Pinpoint the cell where the given text exists, returning its [X, Y] midpoint coordinate. 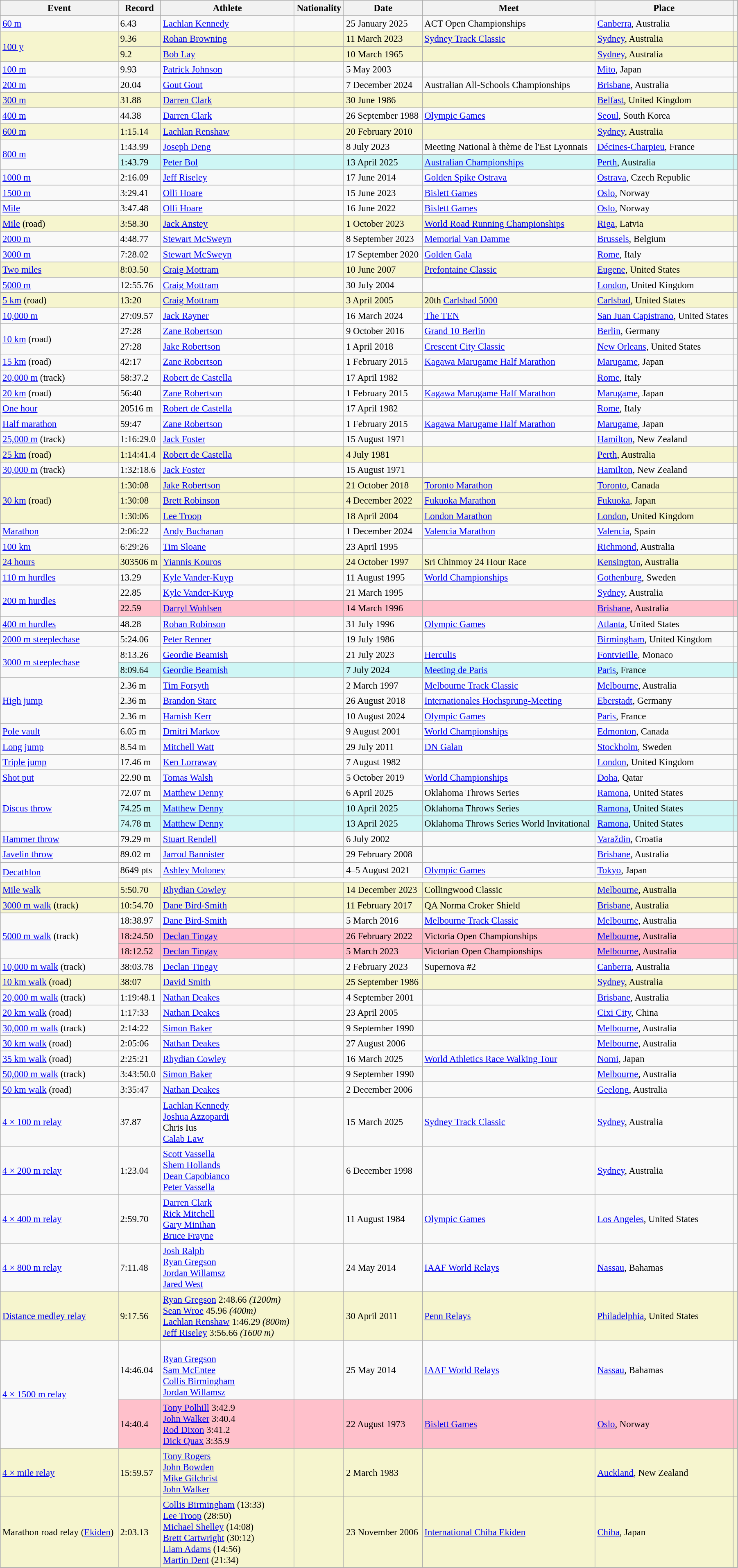
1:43.79 [139, 162]
New Orleans, United States [664, 347]
Marathon [59, 531]
72.07 m [139, 793]
QA Norma Croker Shield [509, 905]
2:05:06 [139, 1044]
9.93 [139, 70]
100 km [59, 547]
800 m [59, 154]
15 June 2023 [383, 193]
25 km (road) [59, 454]
4 × 100 m relay [59, 1122]
26 September 1988 [383, 116]
Golden Spike Ostrava [509, 177]
Carlsbad, United States [664, 300]
Kensington, Australia [664, 562]
Lachlan Kennedy [227, 24]
19 July 1986 [383, 639]
50 km walk (road) [59, 1090]
Richmond, Australia [664, 547]
Toronto, Canada [664, 485]
58:37.2 [139, 377]
20 February 2010 [383, 131]
3000 m [59, 254]
79.29 m [139, 839]
2:06:22 [139, 531]
25 January 2025 [383, 24]
5000 m walk (track) [59, 936]
30,000 m walk (track) [59, 1028]
11 August 1984 [383, 1219]
74.25 m [139, 809]
14:40.4 [139, 1424]
Hamish Kerr [227, 716]
Lachlan KennedyJoshua AzzopardiChris IusCalab Law [227, 1122]
24 hours [59, 562]
1:23.04 [139, 1170]
Eugene, United States [664, 270]
50,000 m walk (track) [59, 1075]
10 August 2024 [383, 716]
6 December 1998 [383, 1170]
5:50.70 [139, 890]
Collis Birmingham (13:33)Lee Troop (28:50)Michael Shelley (14:08)Brett Cartwright (30:12)Liam Adams (14:56)Martin Dent (21:34) [227, 1532]
Jack Rayner [227, 316]
8:09.64 [139, 670]
Fukuoka Marathon [509, 501]
Prefontaine Classic [509, 270]
1:19:48.1 [139, 998]
Joseph Deng [227, 147]
1 December 2024 [383, 531]
Hammer throw [59, 839]
6.05 m [139, 732]
1000 m [59, 177]
Cixi City, China [664, 1013]
Mile (road) [59, 224]
Scott VassellaShem HollandsDean CapobiancoPeter Vassella [227, 1170]
10 April 2025 [383, 809]
Brandon Starc [227, 701]
31.88 [139, 100]
Athlete [227, 8]
400 m [59, 116]
Rohan Robinson [227, 624]
High jump [59, 701]
4 December 2022 [383, 501]
Dmitri Markov [227, 732]
2 December 2006 [383, 1090]
David Smith [227, 982]
12:55.76 [139, 285]
Mile walk [59, 890]
8 July 2023 [383, 147]
8 September 2023 [383, 239]
17 June 2014 [383, 177]
Tony Polhill 3:42.9John Walker 3:40.4Rod Dixon 3:41.2Dick Quax 3:35.9 [227, 1424]
14:46.04 [139, 1370]
20th Carlsbad 5000 [509, 300]
4 × mile relay [59, 1473]
11 March 2023 [383, 39]
22 August 1973 [383, 1424]
Tim Forsyth [227, 685]
Auckland, New Zealand [664, 1473]
42:17 [139, 362]
Ryan Gregson 2:48.66 (1200m)Sean Wroe 45.96 (400m)Lachlan Renshaw 1:46.29 (800m)Jeff Riseley 3:56.66 (1600 m) [227, 1316]
30 July 2004 [383, 285]
9:17.56 [139, 1316]
23 November 2006 [383, 1532]
Memorial Van Damme [509, 239]
Meeting de Paris [509, 670]
Marathon road relay (Ekiden) [59, 1532]
One hour [59, 408]
Yiannis Kouros [227, 562]
24 October 1997 [383, 562]
30,000 m (track) [59, 470]
17.46 m [139, 762]
1:14:41.4 [139, 454]
3 April 2005 [383, 300]
17 September 2020 [383, 254]
59:47 [139, 424]
Bob Lay [227, 54]
11 February 2017 [383, 905]
9.36 [139, 39]
20.04 [139, 85]
31 July 1996 [383, 624]
10:54.70 [139, 905]
8:03.50 [139, 270]
Ryan GregsonSam McEnteeCollis BirminghamJordan Willamsz [227, 1370]
8:13.26 [139, 655]
Stockholm, Sweden [664, 747]
Oklahoma Throws Series World Invitational [509, 824]
Two miles [59, 270]
Eberstadt, Germany [664, 701]
Edmonton, Canada [664, 732]
10 km (road) [59, 339]
Collingwood Classic [509, 890]
400 m hurdles [59, 624]
Patrick Johnson [227, 70]
10 June 2007 [383, 270]
18:12.52 [139, 951]
1:43.99 [139, 147]
San Juan Capistrano, United States [664, 316]
30 June 1986 [383, 100]
Philadelphia, United States [664, 1316]
15 km (road) [59, 362]
16 March 2024 [383, 316]
3000 m walk (track) [59, 905]
Mile [59, 208]
1:30:06 [139, 516]
8649 pts [139, 870]
60 m [59, 24]
Crescent City Classic [509, 347]
303506 m [139, 562]
1:17:33 [139, 1013]
27:09.57 [139, 316]
Distance medley relay [59, 1316]
Gout Gout [227, 85]
3:58.30 [139, 224]
Seoul, South Korea [664, 116]
7:11.48 [139, 1268]
26 August 2018 [383, 701]
Date [383, 8]
Tony RogersJohn BowdenMike GilchristJohn Walker [227, 1473]
3:35:47 [139, 1090]
Triple jump [59, 762]
3:43:50.0 [139, 1075]
Belfast, United Kingdom [664, 100]
13.29 [139, 578]
48.28 [139, 624]
200 m hurdles [59, 601]
300 m [59, 100]
1:16:29.0 [139, 439]
Ostrava, Czech Republic [664, 177]
1:15.14 [139, 131]
Record [139, 8]
ACT Open Championships [509, 24]
38:03.78 [139, 967]
5 km (road) [59, 300]
Victorian Open Championships [509, 951]
6 April 2025 [383, 793]
Meet [509, 8]
Meeting National à thème de l'Est Lyonnais [509, 147]
110 m hurdles [59, 578]
56:40 [139, 393]
4–5 August 2021 [383, 870]
23 April 2005 [383, 1013]
30 km (road) [59, 500]
20,000 m walk (track) [59, 998]
4:48.77 [139, 239]
Doha, Qatar [664, 778]
Geelong, Australia [664, 1090]
Valencia, Spain [664, 531]
World Road Running Championships [509, 224]
89.02 m [139, 855]
100 y [59, 47]
22.59 [139, 608]
Ken Lorraway [227, 762]
7:28.02 [139, 254]
Fukuoka, Japan [664, 501]
World Athletics Race Walking Tour [509, 1059]
Tim Sloane [227, 547]
2000 m steeplechase [59, 639]
20516 m [139, 408]
11 August 1995 [383, 578]
Stuart Rendell [227, 839]
Andy Buchanan [227, 531]
Golden Gala [509, 254]
5 October 2019 [383, 778]
2:16.09 [139, 177]
4 × 200 m relay [59, 1170]
Long jump [59, 747]
3:29.41 [139, 193]
2 February 2023 [383, 967]
Chiba, Japan [664, 1532]
6 July 2002 [383, 839]
1500 m [59, 193]
5 March 2016 [383, 921]
1:32:18.6 [139, 470]
Peter Renner [227, 639]
74.78 m [139, 824]
29 February 2008 [383, 855]
Grand 10 Berlin [509, 331]
Nationality [319, 8]
4 × 400 m relay [59, 1219]
Riga, Latvia [664, 224]
10,000 m [59, 316]
5:24.06 [139, 639]
100 m [59, 70]
Javelin throw [59, 855]
4 × 800 m relay [59, 1268]
Penn Relays [509, 1316]
9 October 2016 [383, 331]
25,000 m (track) [59, 439]
20 km (road) [59, 393]
DN Galan [509, 747]
International Chiba Ekiden [509, 1532]
Peter Bol [227, 162]
Los Angeles, United States [664, 1219]
Josh RalphRyan GregsonJordan WillamszJared West [227, 1268]
4 September 2001 [383, 998]
2 March 1983 [383, 1473]
22.90 m [139, 778]
2:59.70 [139, 1219]
2 March 1997 [383, 685]
Brett Robinson [227, 501]
9 August 2001 [383, 732]
The TEN [509, 316]
4 July 1981 [383, 454]
29 July 2011 [383, 747]
38:07 [139, 982]
2:25:21 [139, 1059]
26 February 2022 [383, 936]
Decathlon [59, 872]
14 March 1996 [383, 608]
Fontvieille, Monaco [664, 655]
6:29:26 [139, 547]
Supernova #2 [509, 967]
16 March 2025 [383, 1059]
23 April 1995 [383, 547]
Shot put [59, 778]
7 August 1982 [383, 762]
Ashley Moloney [227, 870]
Place [664, 8]
9.2 [139, 54]
21 July 2023 [383, 655]
Tokyo, Japan [664, 870]
16 June 2022 [383, 208]
Victoria Open Championships [509, 936]
Berlin, Germany [664, 331]
Varaždin, Croatia [664, 839]
20,000 m (track) [59, 377]
4 × 1500 m relay [59, 1394]
5 May 2003 [383, 70]
44.38 [139, 116]
15 March 2025 [383, 1122]
Mito, Japan [664, 70]
Décines-Charpieu, France [664, 147]
10,000 m walk (track) [59, 967]
Darryl Wohlsen [227, 608]
10 March 1965 [383, 54]
27 August 2006 [383, 1044]
Pole vault [59, 732]
Jeff Riseley [227, 177]
7 December 2024 [383, 85]
18:24.50 [139, 936]
2000 m [59, 239]
200 m [59, 85]
Event [59, 8]
18:38.97 [139, 921]
Lachlan Renshaw [227, 131]
13:20 [139, 300]
37.87 [139, 1122]
3000 m steeplechase [59, 662]
Jarrod Bannister [227, 855]
Birmingham, United Kingdom [664, 639]
14 December 2023 [383, 890]
Mitchell Watt [227, 747]
22.85 [139, 593]
2:14:22 [139, 1028]
Herculis [509, 655]
8.54 m [139, 747]
600 m [59, 131]
Valencia Marathon [509, 531]
6.43 [139, 24]
Internationales Hochsprung-Meeting [509, 701]
1 October 2023 [383, 224]
Lee Troop [227, 516]
15:59.57 [139, 1473]
Australian Championships [509, 162]
Atlanta, United States [664, 624]
30 km walk (road) [59, 1044]
Toronto Marathon [509, 485]
Nomi, Japan [664, 1059]
5 March 2023 [383, 951]
Brussels, Belgium [664, 239]
24 May 2014 [383, 1268]
25 May 2014 [383, 1370]
7 July 2024 [383, 670]
30 April 2011 [383, 1316]
2:03.13 [139, 1532]
20 km walk (road) [59, 1013]
Discus throw [59, 808]
Rohan Browning [227, 39]
Darren ClarkRick MitchellGary MinihanBruce Frayne [227, 1219]
21 March 1995 [383, 593]
3:47.48 [139, 208]
Tomas Walsh [227, 778]
21 October 2018 [383, 485]
18 April 2004 [383, 516]
Jack Anstey [227, 224]
Gothenburg, Sweden [664, 578]
London Marathon [509, 516]
5000 m [59, 285]
Half marathon [59, 424]
25 September 1986 [383, 982]
Australian All-Schools Championships [509, 85]
1 April 2018 [383, 347]
Sri Chinmoy 24 Hour Race [509, 562]
10 km walk (road) [59, 982]
35 km walk (road) [59, 1059]
